Return the (X, Y) coordinate for the center point of the cell that contains the specified text.  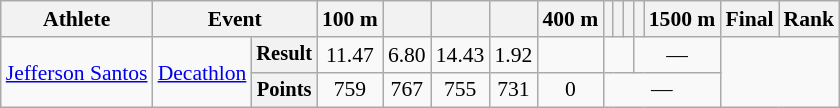
Decathlon (202, 72)
1500 m (682, 19)
100 m (350, 19)
767 (407, 90)
Event (235, 19)
759 (350, 90)
Rank (810, 19)
Result (284, 55)
Jefferson Santos (77, 72)
14.43 (460, 55)
731 (513, 90)
Points (284, 90)
Final (749, 19)
1.92 (513, 55)
11.47 (350, 55)
755 (460, 90)
6.80 (407, 55)
400 m (570, 19)
0 (570, 90)
Athlete (77, 19)
